Extract the (X, Y) coordinate from the center of the cell holding the provided text.  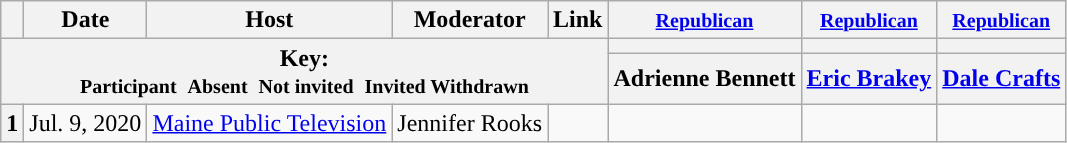
Key: Participant Absent Not invited Invited Withdrawn (304, 72)
Adrienne Bennett (704, 78)
1 (12, 123)
Jul. 9, 2020 (86, 123)
Eric Brakey (869, 78)
Host (270, 20)
Maine Public Television (270, 123)
Link (578, 20)
Jennifer Rooks (470, 123)
Moderator (470, 20)
Dale Crafts (1002, 78)
Date (86, 20)
